Search for the cell housing the specified text and yield its [x, y] center coordinate. 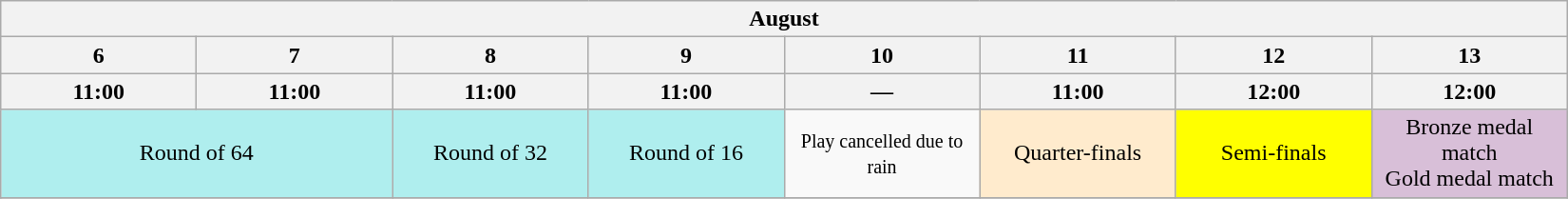
August [784, 19]
7 [295, 55]
Bronze medal matchGold medal match [1469, 153]
13 [1469, 55]
9 [686, 55]
Round of 64 [197, 153]
Play cancelled due to rain [882, 153]
10 [882, 55]
Quarter-finals [1078, 153]
11 [1078, 55]
8 [490, 55]
Semi-finals [1273, 153]
6 [99, 55]
Round of 32 [490, 153]
Round of 16 [686, 153]
12 [1273, 55]
— [882, 91]
